Locate the cell with the specified text and output its (X, Y) center coordinate. 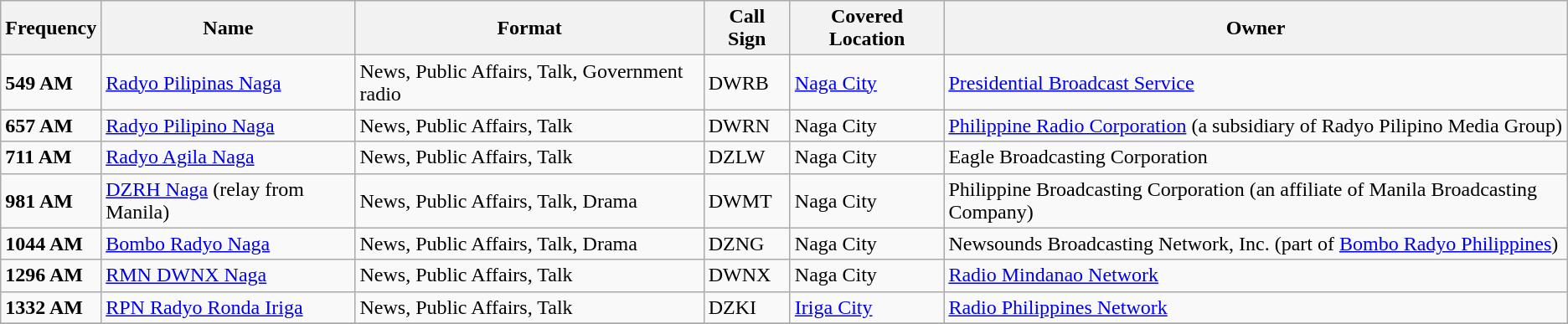
DZRH Naga (relay from Manila) (228, 201)
Format (529, 28)
DZKI (747, 307)
Iriga City (867, 307)
Philippine Radio Corporation (a subsidiary of Radyo Pilipino Media Group) (1256, 126)
711 AM (51, 157)
Radyo Pilipinas Naga (228, 82)
981 AM (51, 201)
549 AM (51, 82)
1296 AM (51, 275)
657 AM (51, 126)
Bombo Radyo Naga (228, 244)
DWRN (747, 126)
Covered Location (867, 28)
Call Sign (747, 28)
Frequency (51, 28)
Philippine Broadcasting Corporation (an affiliate of Manila Broadcasting Company) (1256, 201)
1332 AM (51, 307)
RPN Radyo Ronda Iriga (228, 307)
Presidential Broadcast Service (1256, 82)
DZNG (747, 244)
Newsounds Broadcasting Network, Inc. (part of Bombo Radyo Philippines) (1256, 244)
Owner (1256, 28)
DWRB (747, 82)
RMN DWNX Naga (228, 275)
DZLW (747, 157)
1044 AM (51, 244)
Name (228, 28)
DWNX (747, 275)
DWMT (747, 201)
Radio Mindanao Network (1256, 275)
Radio Philippines Network (1256, 307)
Radyo Pilipino Naga (228, 126)
News, Public Affairs, Talk, Government radio (529, 82)
Eagle Broadcasting Corporation (1256, 157)
Radyo Agila Naga (228, 157)
